Scan for the cell matching the given text and deliver its (X, Y) coordinate at center. 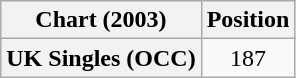
UK Singles (OCC) (101, 58)
187 (248, 58)
Position (248, 20)
Chart (2003) (101, 20)
